Determine the [X, Y] coordinate at the center of the cell enclosing the given text.  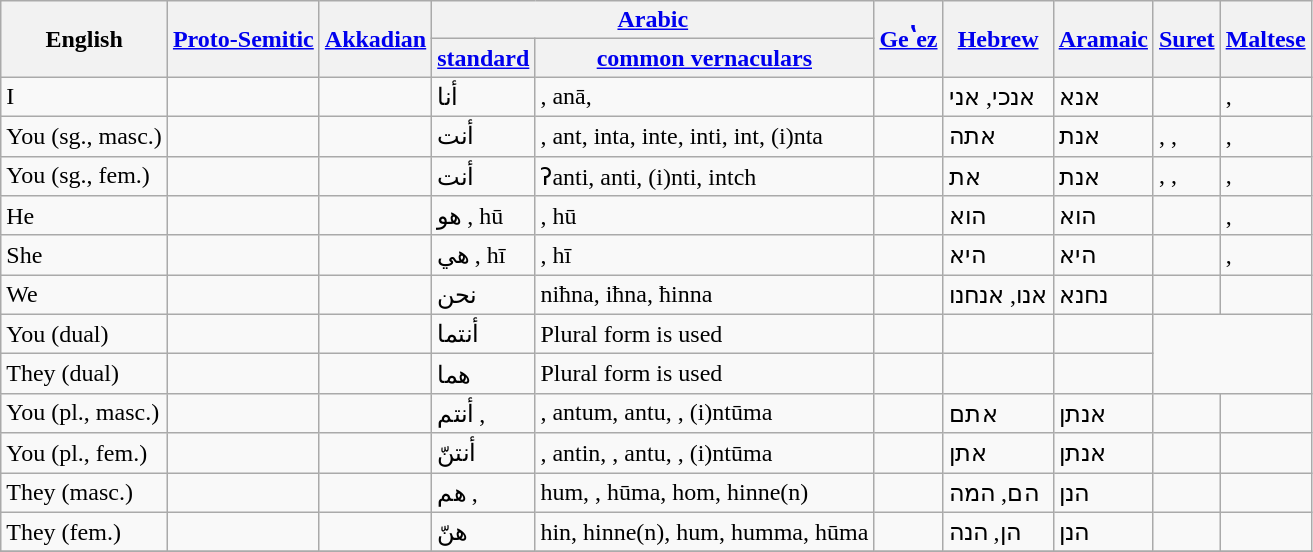
אנכי, אני [998, 97]
He [84, 216]
نحن [484, 295]
You (dual) [84, 334]
אתם [998, 413]
אנא [1103, 97]
Maltese [1266, 39]
standard [484, 58]
אנו, אנחנו [998, 295]
I [84, 97]
אתן [998, 453]
, ant, inta, inte, inti, int, (i)nta [704, 136]
hum, , hūma, hom, hinne(n) [704, 492]
أنا [484, 97]
You (sg., fem.) [84, 176]
Geʽez [908, 39]
English [84, 39]
Hebrew [998, 39]
, antum, antu, , (i)ntūma [704, 413]
נחנא [1103, 295]
hin, hinne(n), hum, humma, hūma [704, 532]
هما [484, 374]
הן, הנה [998, 532]
, antin, , antu, , (i)ntūma [704, 453]
She [84, 255]
אתה [998, 136]
Suret [1186, 39]
They (dual) [84, 374]
هي , hī [484, 255]
Proto-Semitic [243, 39]
هم , [484, 492]
They (fem.) [84, 532]
أنتنّ [484, 453]
أنتم , [484, 413]
, anā, [704, 97]
niħna, iħna, ħinna [704, 295]
הם, המה [998, 492]
هو , hū [484, 216]
common vernaculars [704, 58]
את [998, 176]
We [84, 295]
, hī [704, 255]
You (pl., masc.) [84, 413]
أنتما [484, 334]
ʔanti, anti, (i)nti, intch [704, 176]
Aramaic [1103, 39]
هنّ [484, 532]
Arabic [653, 20]
, hū [704, 216]
They (masc.) [84, 492]
You (sg., masc.) [84, 136]
You (pl., fem.) [84, 453]
Akkadian [375, 39]
